Determine the [X, Y] coordinate at the center of the cell enclosing the given text.  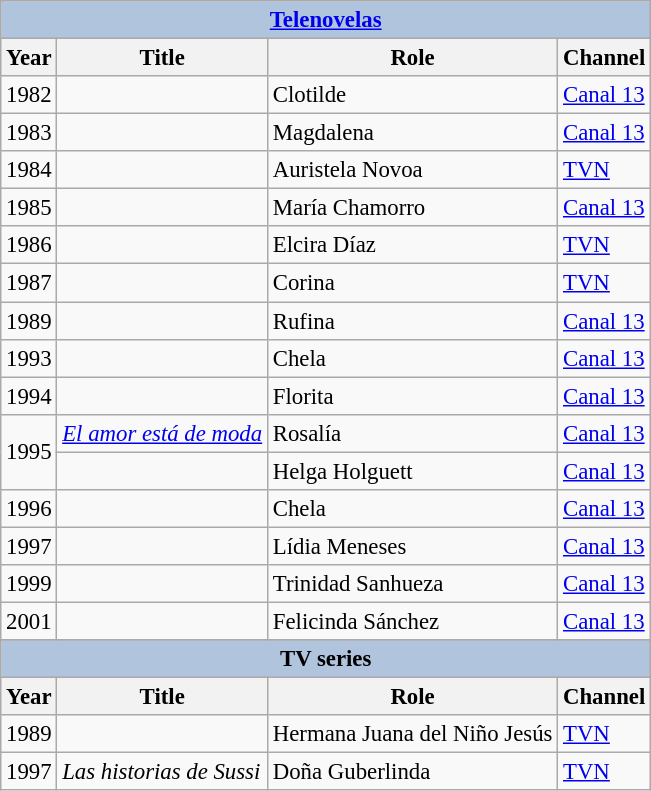
1986 [29, 245]
1984 [29, 170]
TV series [326, 659]
Clotilde [412, 95]
1993 [29, 358]
1982 [29, 95]
María Chamorro [412, 208]
1994 [29, 396]
Helga Holguett [412, 471]
1983 [29, 133]
1999 [29, 584]
1987 [29, 283]
Trinidad Sanhueza [412, 584]
Elcira Díaz [412, 245]
El amor está de moda [162, 433]
1996 [29, 509]
1995 [29, 452]
Doña Guberlinda [412, 772]
Magdalena [412, 133]
Florita [412, 396]
Las historias de Sussi [162, 772]
1985 [29, 208]
2001 [29, 621]
Telenovelas [326, 20]
Lídia Meneses [412, 546]
Rosalía [412, 433]
Rufina [412, 321]
Auristela Novoa [412, 170]
Hermana Juana del Niño Jesús [412, 734]
Felicinda Sánchez [412, 621]
Corina [412, 283]
